For the text-containing cell, return its midpoint in [X, Y] coordinate format. 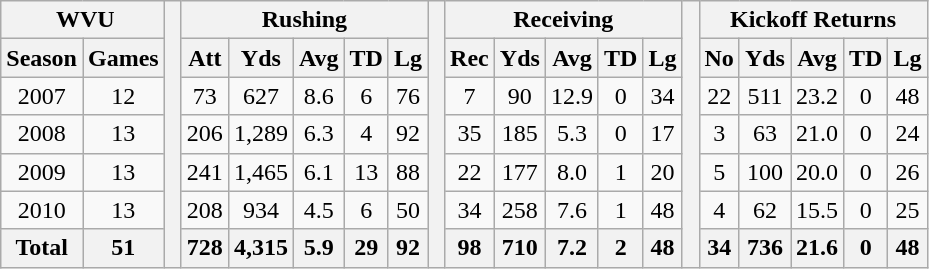
88 [408, 172]
934 [260, 210]
51 [123, 248]
7 [470, 96]
Att [204, 58]
241 [204, 172]
2 [620, 248]
Receiving [564, 20]
1,289 [260, 134]
21.0 [816, 134]
100 [764, 172]
12 [123, 96]
26 [908, 172]
1,465 [260, 172]
5.9 [318, 248]
63 [764, 134]
98 [470, 248]
20.0 [816, 172]
12.9 [572, 96]
Rec [470, 58]
2010 [42, 210]
7.6 [572, 210]
2009 [42, 172]
Total [42, 248]
7.2 [572, 248]
73 [204, 96]
627 [260, 96]
35 [470, 134]
25 [908, 210]
3 [719, 134]
15.5 [816, 210]
29 [366, 248]
5.3 [572, 134]
Season [42, 58]
50 [408, 210]
206 [204, 134]
185 [520, 134]
177 [520, 172]
8.0 [572, 172]
17 [662, 134]
8.6 [318, 96]
Kickoff Returns [813, 20]
710 [520, 248]
4,315 [260, 248]
511 [764, 96]
6.3 [318, 134]
WVU [82, 20]
20 [662, 172]
2008 [42, 134]
62 [764, 210]
90 [520, 96]
Rushing [304, 20]
736 [764, 248]
76 [408, 96]
21.6 [816, 248]
258 [520, 210]
24 [908, 134]
728 [204, 248]
Games [123, 58]
208 [204, 210]
23.2 [816, 96]
4.5 [318, 210]
2007 [42, 96]
No [719, 58]
5 [719, 172]
6.1 [318, 172]
